Find where the given text appears and provide that cell's center as [x, y] coordinate. 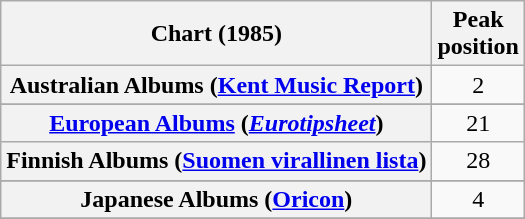
2 [478, 85]
Japanese Albums (Oricon) [216, 199]
Australian Albums (Kent Music Report) [216, 85]
Chart (1985) [216, 34]
European Albums (Eurotipsheet) [216, 123]
28 [478, 161]
21 [478, 123]
Finnish Albums (Suomen virallinen lista) [216, 161]
Peakposition [478, 34]
4 [478, 199]
